For the text-containing cell, return its midpoint in (X, Y) coordinate format. 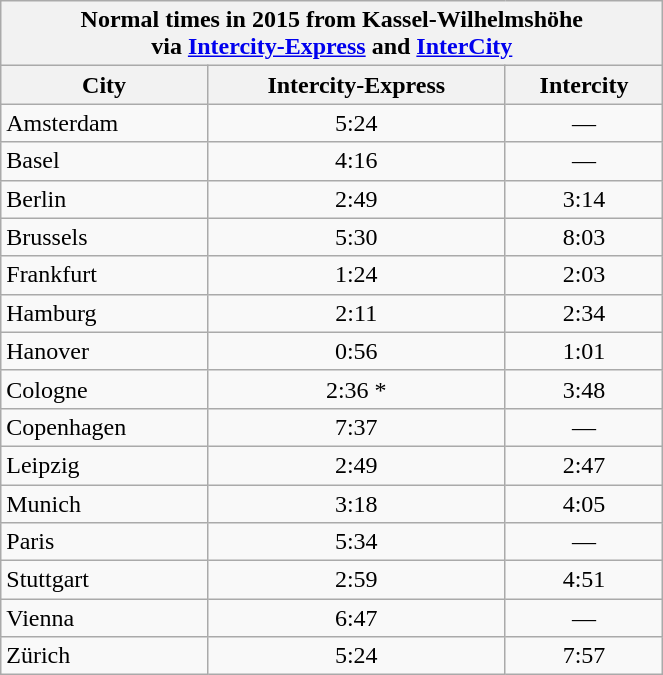
4:16 (356, 161)
7:57 (584, 656)
5:30 (356, 237)
8:03 (584, 237)
Berlin (104, 199)
Intercity (584, 85)
Copenhagen (104, 427)
Leipzig (104, 465)
1:01 (584, 351)
1:24 (356, 275)
2:34 (584, 313)
City (104, 85)
Stuttgart (104, 580)
3:14 (584, 199)
2:59 (356, 580)
Zürich (104, 656)
2:03 (584, 275)
Hamburg (104, 313)
4:05 (584, 503)
Brussels (104, 237)
2:11 (356, 313)
Vienna (104, 618)
Frankfurt (104, 275)
Cologne (104, 389)
4:51 (584, 580)
Munich (104, 503)
Normal times in 2015 from Kassel-Wilhelmshöhevia Intercity-Express and InterCity (332, 34)
3:48 (584, 389)
3:18 (356, 503)
Intercity-Express (356, 85)
Basel (104, 161)
2:47 (584, 465)
7:37 (356, 427)
5:34 (356, 542)
Paris (104, 542)
Amsterdam (104, 123)
Hanover (104, 351)
2:36 * (356, 389)
6:47 (356, 618)
0:56 (356, 351)
